Locate the cell with the specified text and output its (X, Y) center coordinate. 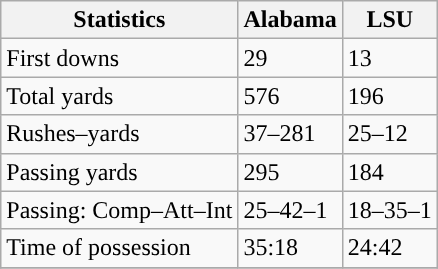
18–35–1 (390, 210)
First downs (120, 58)
24:42 (390, 248)
37–281 (290, 134)
Passing yards (120, 172)
184 (390, 172)
25–42–1 (290, 210)
13 (390, 58)
Passing: Comp–Att–Int (120, 210)
Total yards (120, 96)
Statistics (120, 20)
25–12 (390, 134)
35:18 (290, 248)
576 (290, 96)
Time of possession (120, 248)
196 (390, 96)
Alabama (290, 20)
29 (290, 58)
295 (290, 172)
Rushes–yards (120, 134)
LSU (390, 20)
